Return the (X, Y) coordinate for the center point of the cell that contains the specified text.  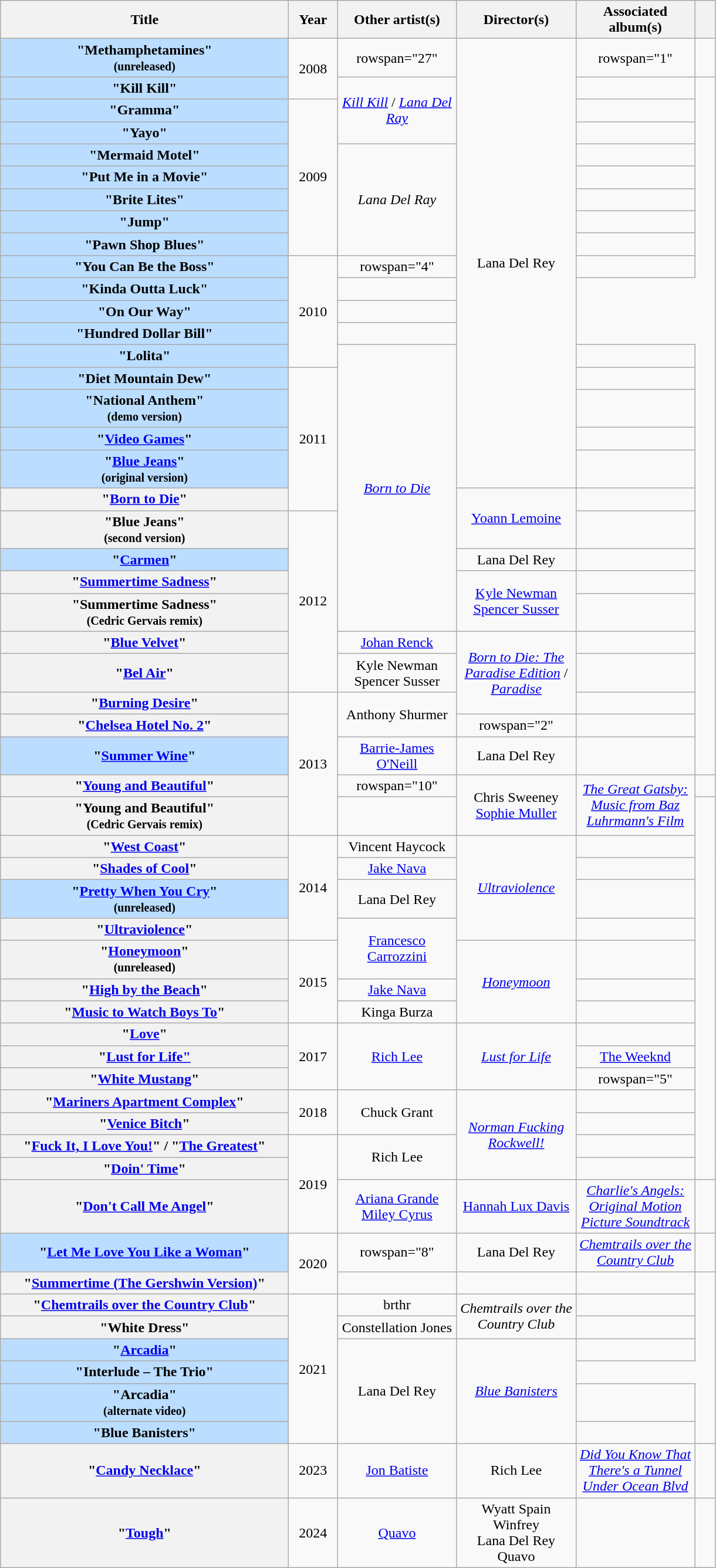
Year (313, 20)
2021 (313, 1369)
"Pretty When You Cry"(unreleased) (144, 899)
"Venice Bitch" (144, 1123)
Francesco Carrozzini (397, 948)
"White Dress" (144, 1327)
"Blue Jeans"(original version) (144, 469)
"Lolita" (144, 356)
"Hundred Dollar Bill" (144, 334)
"Summertime Sadness"(Cedric Gervais remix) (144, 612)
2012 (313, 601)
Title (144, 20)
Johan Renck (397, 642)
"Love" (144, 1034)
"Ultraviolence" (144, 929)
"On Our Way" (144, 311)
rowspan="8" (397, 1253)
2015 (313, 982)
"Diet Mountain Dew" (144, 378)
"Blue Velvet" (144, 642)
"Don't Call Me Angel" (144, 1207)
"Brite Lites" (144, 199)
"Young and Beautiful" (144, 786)
"Burning Desire" (144, 703)
2018 (313, 1112)
Norman Fucking Rockwell! (516, 1134)
Ultraviolence (516, 888)
"Let Me Love You Like a Woman" (144, 1253)
Wyatt Spain WinfreyLana Del ReyQuavo (516, 1532)
"Blue Jeans"(second version) (144, 529)
"Music to Watch Boys To" (144, 1012)
2020 (313, 1264)
Barrie-James O'Neill (397, 756)
2008 (313, 69)
Hannah Lux Davis (516, 1207)
2009 (313, 177)
Constellation Jones (397, 1327)
"Interlude – The Trio" (144, 1372)
2017 (313, 1056)
Ariana GrandeMiley Cyrus (397, 1207)
Blue Banisters (516, 1391)
"Yayo" (144, 133)
Vincent Haycock (397, 846)
Jon Batiste (397, 1471)
Charlie's Angels: Original Motion Picture Soundtrack (635, 1207)
Did You Know That There's a Tunnel Under Ocean Blvd (635, 1471)
"Mermaid Motel" (144, 155)
Lust for Life (516, 1056)
"Fuck It, I Love You!" / "The Greatest" (144, 1146)
Director(s) (516, 20)
brthr (397, 1305)
"Chelsea Hotel No. 2" (144, 725)
2011 (313, 439)
Honeymoon (516, 982)
"Kill Kill" (144, 88)
rowspan="27" (397, 57)
Born to Die: The Paradise Edition / Paradise (516, 672)
rowspan="5" (635, 1079)
Associated album(s) (635, 20)
Quavo (397, 1532)
"Lust for Life" (144, 1056)
"Pawn Shop Blues" (144, 244)
2024 (313, 1532)
"Young and Beautiful"(Cedric Gervais remix) (144, 817)
"Honeymoon"(unreleased) (144, 960)
Anthony Shurmer (397, 714)
"Tough" (144, 1532)
"Methamphetamines"(unreleased) (144, 57)
Other artist(s) (397, 20)
"You Can Be the Boss" (144, 266)
rowspan="2" (516, 725)
"Jump" (144, 222)
The Weeknd (635, 1056)
Born to Die (397, 488)
Yoann Lemoine (516, 519)
"Shades of Cool" (144, 869)
Kill Kill / Lana Del Ray (397, 110)
"Summertime Sadness" (144, 582)
2014 (313, 888)
"Born to Die" (144, 499)
"Kinda Outta Luck" (144, 289)
"Bel Air" (144, 672)
"High by the Beach" (144, 990)
"Gramma" (144, 110)
rowspan="1" (635, 57)
"Doin' Time" (144, 1168)
"Summertime (The Gershwin Version)" (144, 1283)
Chuck Grant (397, 1112)
"Video Games" (144, 439)
"Put Me in a Movie" (144, 177)
"Arcadia"(alternate video) (144, 1402)
rowspan="4" (397, 266)
"Arcadia" (144, 1350)
Kinga Burza (397, 1012)
"Mariners Apartment Complex" (144, 1101)
Chris SweeneySophie Muller (516, 805)
The Great Gatsby: Music from Baz Luhrmann's Film (635, 805)
rowspan="10" (397, 786)
2023 (313, 1471)
2013 (313, 763)
2010 (313, 311)
Lana Del Ray (397, 199)
"Summer Wine" (144, 756)
"Chemtrails over the Country Club" (144, 1305)
"Candy Necklace" (144, 1471)
"West Coast" (144, 846)
"Blue Banisters" (144, 1432)
"National Anthem"(demo version) (144, 408)
"Carmen" (144, 560)
2019 (313, 1184)
"White Mustang" (144, 1079)
